Scan for the cell matching the given text and deliver its [X, Y] coordinate at center. 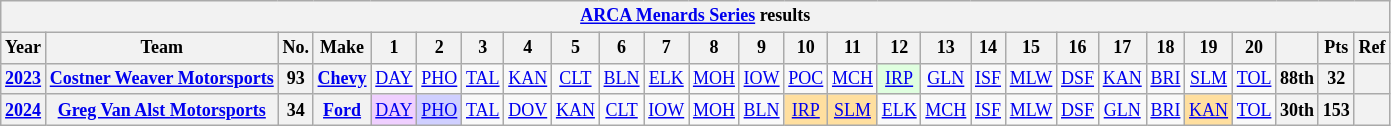
Ref [1372, 48]
12 [899, 48]
No. [296, 48]
1 [394, 48]
13 [946, 48]
16 [1078, 48]
Greg Van Alst Motorsports [162, 110]
19 [1209, 48]
4 [528, 48]
88th [1298, 78]
7 [666, 48]
17 [1122, 48]
2 [440, 48]
11 [853, 48]
20 [1254, 48]
93 [296, 78]
8 [714, 48]
POC [806, 78]
Ford [342, 110]
Chevy [342, 78]
ARCA Menards Series results [696, 16]
Pts [1336, 48]
DOV [528, 110]
2023 [24, 78]
5 [576, 48]
10 [806, 48]
Make [342, 48]
14 [988, 48]
34 [296, 110]
32 [1336, 78]
9 [762, 48]
6 [622, 48]
Year [24, 48]
18 [1166, 48]
Team [162, 48]
30th [1298, 110]
15 [1030, 48]
Costner Weaver Motorsports [162, 78]
153 [1336, 110]
3 [483, 48]
2024 [24, 110]
